For the text-containing cell, return its midpoint in [X, Y] coordinate format. 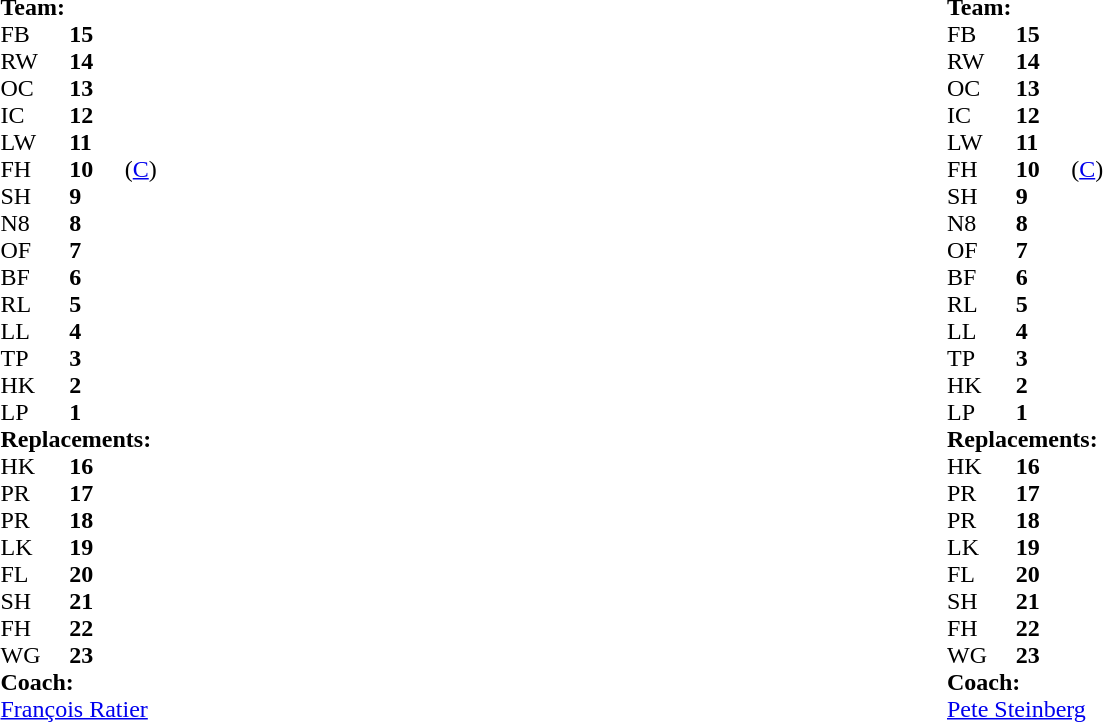
Replacements: [470, 440]
Coach: [470, 682]
(C) [329, 170]
